Determine the [x, y] coordinate at the center of the cell enclosing the given text.  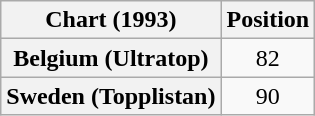
Position [268, 20]
82 [268, 58]
Belgium (Ultratop) [111, 58]
Sweden (Topplistan) [111, 96]
90 [268, 96]
Chart (1993) [111, 20]
